For the text-containing cell, return its midpoint in (x, y) coordinate format. 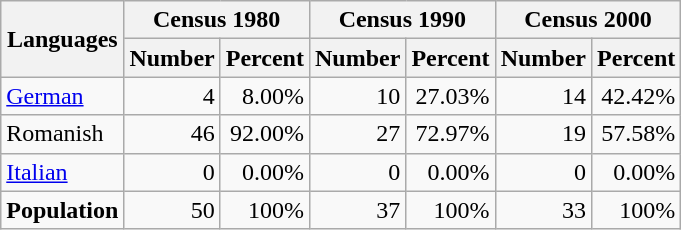
10 (357, 96)
Italian (62, 172)
57.58% (636, 134)
8.00% (264, 96)
14 (543, 96)
Census 1990 (402, 20)
19 (543, 134)
37 (357, 210)
33 (543, 210)
92.00% (264, 134)
German (62, 96)
Romanish (62, 134)
42.42% (636, 96)
Population (62, 210)
46 (172, 134)
4 (172, 96)
27 (357, 134)
50 (172, 210)
Languages (62, 39)
Census 1980 (217, 20)
27.03% (450, 96)
Census 2000 (588, 20)
72.97% (450, 134)
